Determine the (X, Y) coordinate at the center of the cell enclosing the given text.  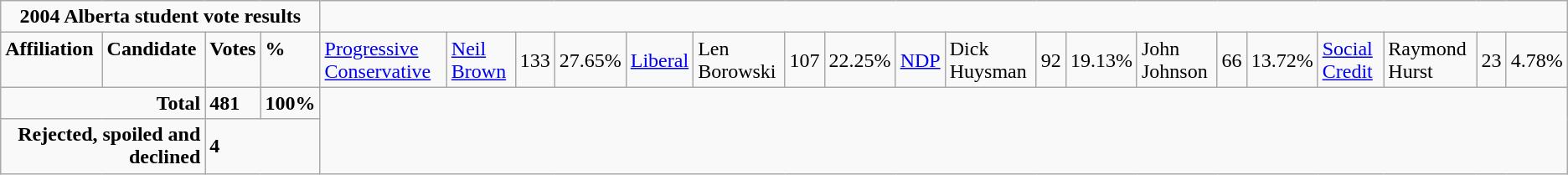
John Johnson (1177, 60)
107 (804, 60)
Neil Brown (481, 60)
481 (233, 103)
Dick Huysman (990, 60)
Liberal (659, 60)
2004 Alberta student vote results (161, 17)
Raymond Hurst (1431, 60)
92 (1050, 60)
23 (1491, 60)
Progressive Conservative (384, 60)
Total (103, 103)
133 (534, 60)
Candidate (154, 60)
Rejected, spoiled and declined (103, 146)
27.65% (590, 60)
Len Borowski (739, 60)
Affiliation (52, 60)
4.78% (1536, 60)
NDP (920, 60)
100% (290, 103)
66 (1231, 60)
19.13% (1101, 60)
22.25% (859, 60)
4 (263, 146)
% (290, 60)
13.72% (1282, 60)
Social Credit (1350, 60)
Votes (233, 60)
